For the text-containing cell, return its midpoint in (x, y) coordinate format. 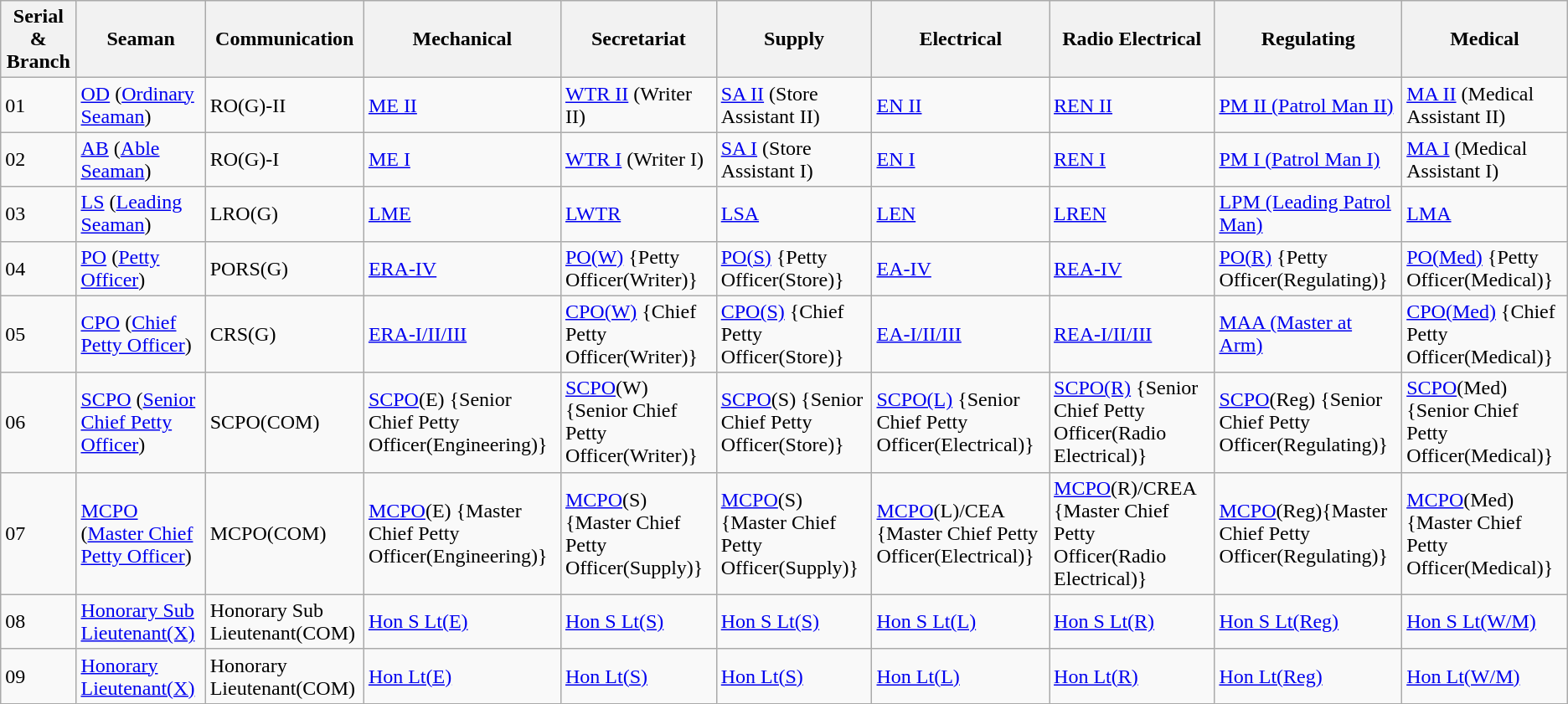
RO(G)-I (285, 159)
PM II (Patrol Man II) (1308, 105)
Serial & Branch (39, 39)
MCPO(COM) (285, 533)
Hon S Lt(R) (1132, 621)
CRS(G) (285, 334)
SCPO(R) {Senior Chief Petty Officer(Radio Electrical)} (1132, 422)
ME II (462, 105)
07 (39, 533)
PM I (Patrol Man I) (1308, 159)
SCPO(Reg) {Senior Chief Petty Officer(Regulating)} (1308, 422)
05 (39, 334)
06 (39, 422)
ERA-IV (462, 268)
AB (Able Seaman) (141, 159)
Hon S Lt(L) (961, 621)
Hon Lt(W/M) (1485, 676)
Supply (794, 39)
Radio Electrical (1132, 39)
Honorary Sub Lieutenant(COM) (285, 621)
LEN (961, 214)
SCPO (Senior Chief Petty Officer) (141, 422)
LS (Leading Seaman) (141, 214)
SCPO(L) {Senior Chief Petty Officer(Electrical)} (961, 422)
PO(R) {Petty Officer(Regulating)} (1308, 268)
02 (39, 159)
PO(S) {Petty Officer(Store)} (794, 268)
08 (39, 621)
EA-I/II/III (961, 334)
REN II (1132, 105)
OD (Ordinary Seaman) (141, 105)
EA-IV (961, 268)
CPO(Med) {Chief Petty Officer(Medical)} (1485, 334)
CPO(S) {Chief Petty Officer(Store)} (794, 334)
SA I (Store Assistant I) (794, 159)
PO (Petty Officer) (141, 268)
Hon S Lt(E) (462, 621)
EN II (961, 105)
MCPO(Reg){Master Chief Petty Officer(Regulating)} (1308, 533)
SCPO(E) {Senior Chief Petty Officer(Engineering)} (462, 422)
WTR II (Writer II) (638, 105)
MCPO (Master Chief Petty Officer) (141, 533)
MA II (Medical Assistant II) (1485, 105)
MAA (Master at Arm) (1308, 334)
Hon Lt(R) (1132, 676)
RO(G)-II (285, 105)
Communication (285, 39)
MCPO(E) {Master Chief Petty Officer(Engineering)} (462, 533)
REN I (1132, 159)
CPO(W) {Chief Petty Officer(Writer)} (638, 334)
MCPO(L)/CEA {Master Chief Petty Officer(Electrical)} (961, 533)
MCPO(Med) {Master Chief Petty Officer(Medical)} (1485, 533)
REA-IV (1132, 268)
SCPO(Med) {Senior Chief Petty Officer(Medical)} (1485, 422)
Hon Lt(E) (462, 676)
CPO (Chief Petty Officer) (141, 334)
01 (39, 105)
MA I (Medical Assistant I) (1485, 159)
Mechanical (462, 39)
LME (462, 214)
Hon S Lt(W/M) (1485, 621)
LRO(G) (285, 214)
Regulating (1308, 39)
Hon Lt(Reg) (1308, 676)
Honorary Lieutenant(X) (141, 676)
Seaman (141, 39)
Electrical (961, 39)
03 (39, 214)
LWTR (638, 214)
PO(Med) {Petty Officer(Medical)} (1485, 268)
EN I (961, 159)
MCPO(R)/CREA {Master Chief Petty Officer(Radio Electrical)} (1132, 533)
LPM (Leading Patrol Man) (1308, 214)
Secretariat (638, 39)
WTR I (Writer I) (638, 159)
09 (39, 676)
PO(W) {Petty Officer(Writer)} (638, 268)
Honorary Sub Lieutenant(X) (141, 621)
REA-I/II/III (1132, 334)
PORS(G) (285, 268)
SCPO(W) {Senior Chief Petty Officer(Writer)} (638, 422)
Medical (1485, 39)
LREN (1132, 214)
SCPO(S) {Senior Chief Petty Officer(Store)} (794, 422)
SCPO(COM) (285, 422)
Hon S Lt(Reg) (1308, 621)
Hon Lt(L) (961, 676)
ME I (462, 159)
LMA (1485, 214)
SA II (Store Assistant II) (794, 105)
Honorary Lieutenant(COM) (285, 676)
04 (39, 268)
LSA (794, 214)
ERA-I/II/III (462, 334)
